Return [x, y] of the center of cell containing provided text 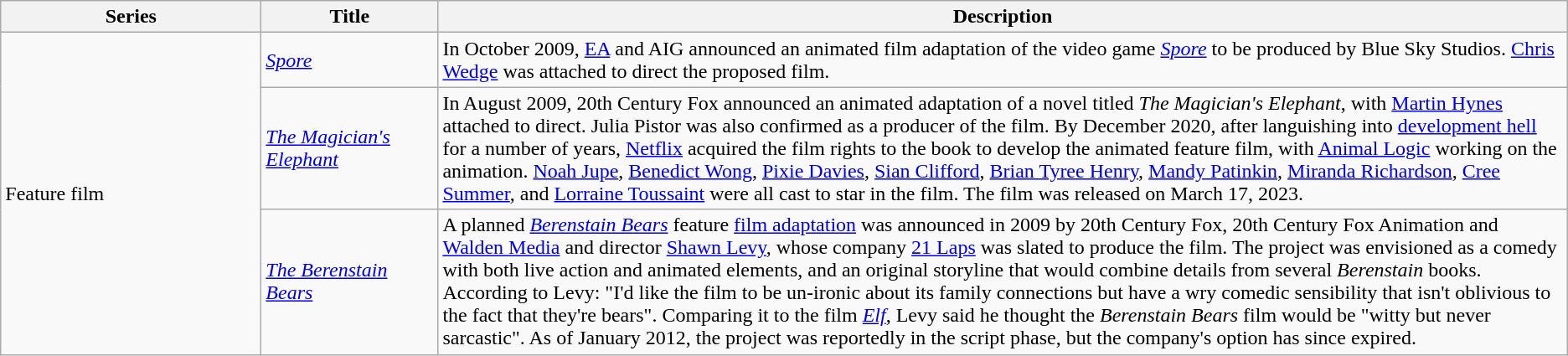
The Berenstain Bears [350, 281]
Series [131, 17]
Spore [350, 60]
Feature film [131, 193]
Title [350, 17]
Description [1003, 17]
The Magician's Elephant [350, 148]
